Locate the cell with the specified text and output its (X, Y) center coordinate. 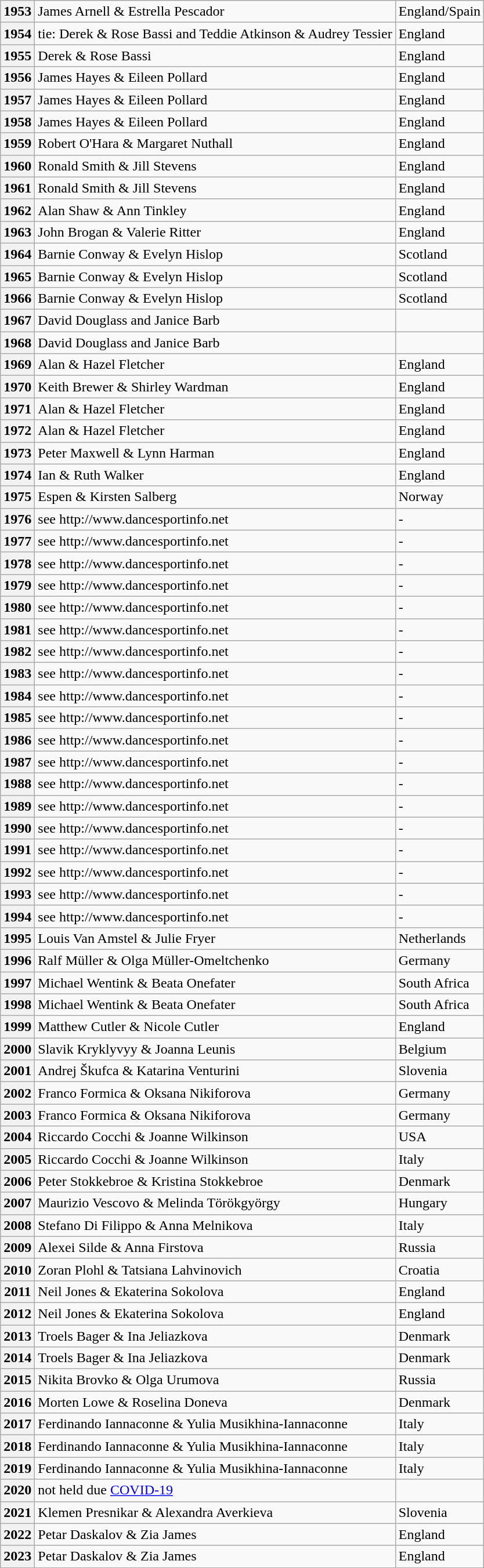
Nikita Brovko & Olga Urumova (215, 1380)
2023 (17, 1556)
2008 (17, 1225)
2018 (17, 1446)
Klemen Presnikar & Alexandra Averkieva (215, 1512)
1974 (17, 475)
Morten Lowe & Roselina Doneva (215, 1402)
1979 (17, 585)
1994 (17, 916)
1972 (17, 431)
Alexei Silde & Anna Firstova (215, 1247)
1989 (17, 806)
1958 (17, 122)
1992 (17, 872)
Derek & Rose Bassi (215, 56)
2017 (17, 1424)
Zoran Plohl & Tatsiana Lahvinovich (215, 1269)
2011 (17, 1291)
Slavik Kryklyvyy & Joanna Leunis (215, 1049)
1985 (17, 718)
1983 (17, 674)
1973 (17, 453)
2012 (17, 1313)
2020 (17, 1490)
Peter Stokkebroe & Kristina Stokkebroe (215, 1181)
1971 (17, 409)
1953 (17, 12)
Alan Shaw & Ann Tinkley (215, 210)
1986 (17, 740)
1991 (17, 850)
1975 (17, 497)
1995 (17, 938)
1982 (17, 652)
1998 (17, 1005)
1977 (17, 541)
1988 (17, 784)
1990 (17, 828)
Stefano Di Filippo & Anna Melnikova (215, 1225)
1967 (17, 321)
Ian & Ruth Walker (215, 475)
2009 (17, 1247)
tie: Derek & Rose Bassi and Teddie Atkinson & Audrey Tessier (215, 34)
1997 (17, 983)
2014 (17, 1358)
1969 (17, 365)
Belgium (439, 1049)
2002 (17, 1093)
1999 (17, 1027)
1960 (17, 166)
1955 (17, 56)
Robert O'Hara & Margaret Nuthall (215, 144)
1980 (17, 607)
Keith Brewer & Shirley Wardman (215, 387)
2016 (17, 1402)
2021 (17, 1512)
1984 (17, 696)
John Brogan & Valerie Ritter (215, 232)
1966 (17, 299)
Espen & Kirsten Salberg (215, 497)
2005 (17, 1159)
1993 (17, 894)
Louis Van Amstel & Julie Fryer (215, 938)
2003 (17, 1115)
2001 (17, 1071)
2015 (17, 1380)
1978 (17, 563)
not held due COVID-19 (215, 1490)
Andrej Škufca & Katarina Venturini (215, 1071)
Norway (439, 497)
1963 (17, 232)
1964 (17, 254)
Hungary (439, 1203)
1957 (17, 100)
Ralf Müller & Olga Müller-Omeltchenko (215, 960)
Peter Maxwell & Lynn Harman (215, 453)
Maurizio Vescovo & Melinda Törökgyörgy (215, 1203)
1961 (17, 188)
2004 (17, 1137)
James Arnell & Estrella Pescador (215, 12)
2010 (17, 1269)
2006 (17, 1181)
Netherlands (439, 938)
1976 (17, 519)
Croatia (439, 1269)
2022 (17, 1534)
2000 (17, 1049)
1959 (17, 144)
2019 (17, 1468)
1962 (17, 210)
1956 (17, 78)
England/Spain (439, 12)
1965 (17, 277)
1968 (17, 343)
1987 (17, 762)
1954 (17, 34)
USA (439, 1137)
2013 (17, 1335)
1981 (17, 629)
1996 (17, 960)
2007 (17, 1203)
Matthew Cutler & Nicole Cutler (215, 1027)
1970 (17, 387)
